Provide the [X, Y] coordinate of the cell's center where the given text is located.  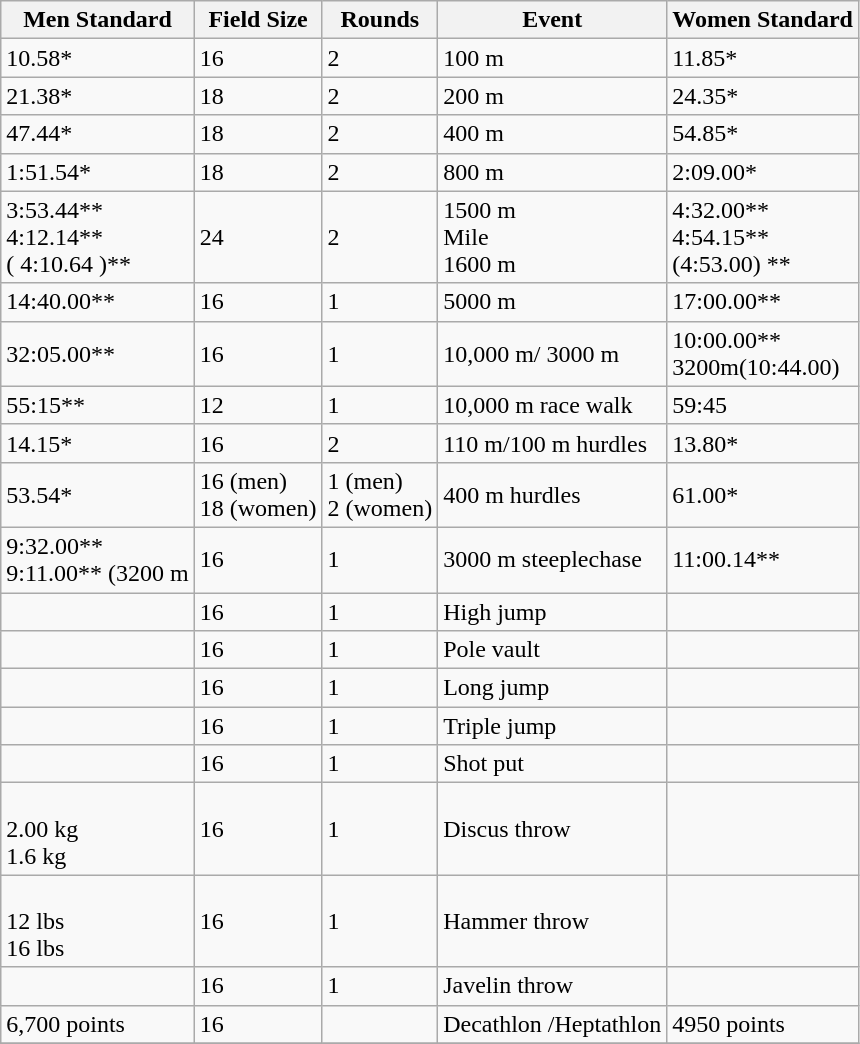
14.15* [98, 443]
55:15** [98, 405]
Event [552, 20]
24 [258, 237]
3:53.44**4:12.14**( 4:10.64 )** [98, 237]
800 m [552, 172]
Hammer throw [552, 921]
1 (men)2 (women) [380, 494]
Decathlon /Heptathlon [552, 1024]
Discus throw [552, 829]
Javelin throw [552, 986]
2:09.00* [763, 172]
Men Standard [98, 20]
10,000 m race walk [552, 405]
3000 m steeplechase [552, 560]
Long jump [552, 688]
Field Size [258, 20]
17:00.00** [763, 302]
Rounds [380, 20]
Triple jump [552, 726]
13.80* [763, 443]
11:00.14** [763, 560]
Shot put [552, 764]
200 m [552, 96]
110 m/100 m hurdles [552, 443]
Women Standard [763, 20]
1:51.54* [98, 172]
61.00* [763, 494]
400 m hurdles [552, 494]
9:32.00**9:11.00** (3200 m [98, 560]
1500 mMile1600 m [552, 237]
59:45 [763, 405]
32:05.00** [98, 354]
11.85* [763, 58]
12 lbs 16 lbs [98, 921]
High jump [552, 611]
14:40.00** [98, 302]
2.00 kg 1.6 kg [98, 829]
10,000 m/ 3000 m [552, 354]
53.54* [98, 494]
5000 m [552, 302]
100 m [552, 58]
4:32.00**4:54.15**(4:53.00) ** [763, 237]
10:00.00**3200m(10:44.00) [763, 354]
24.35* [763, 96]
21.38* [98, 96]
6,700 points [98, 1024]
Pole vault [552, 650]
16 (men)18 (women) [258, 494]
10.58* [98, 58]
4950 points [763, 1024]
12 [258, 405]
400 m [552, 134]
54.85* [763, 134]
47.44* [98, 134]
